Detect which cell encompasses the target text, then output its (X, Y) center coordinate. 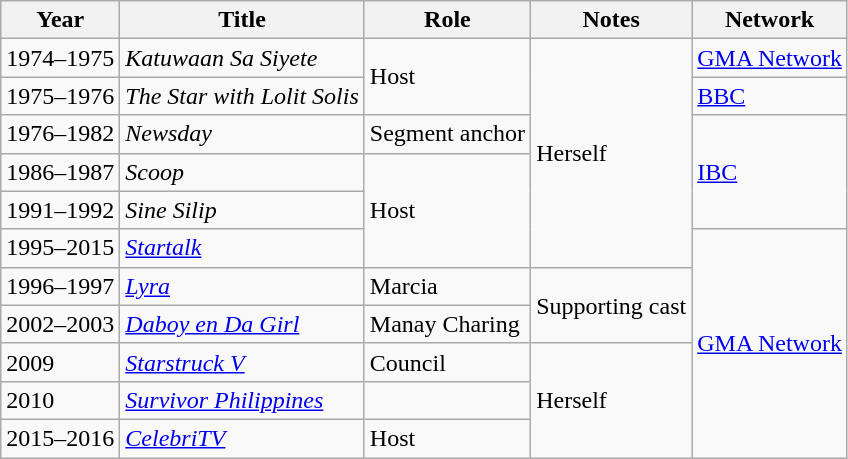
The Star with Lolit Solis (242, 96)
Title (242, 20)
1976–1982 (60, 134)
2002–2003 (60, 324)
2010 (60, 400)
Scoop (242, 172)
1996–1997 (60, 286)
BBC (770, 96)
Council (447, 362)
Notes (612, 20)
Segment anchor (447, 134)
Network (770, 20)
1975–1976 (60, 96)
1986–1987 (60, 172)
Role (447, 20)
1995–2015 (60, 248)
2009 (60, 362)
Lyra (242, 286)
Survivor Philippines (242, 400)
1974–1975 (60, 58)
Sine Silip (242, 210)
Manay Charing (447, 324)
CelebriTV (242, 438)
Startalk (242, 248)
IBC (770, 172)
Year (60, 20)
1991–1992 (60, 210)
Starstruck V (242, 362)
Katuwaan Sa Siyete (242, 58)
Supporting cast (612, 305)
Marcia (447, 286)
Daboy en Da Girl (242, 324)
2015–2016 (60, 438)
Newsday (242, 134)
